Detect which cell encompasses the target text, then output its (X, Y) center coordinate. 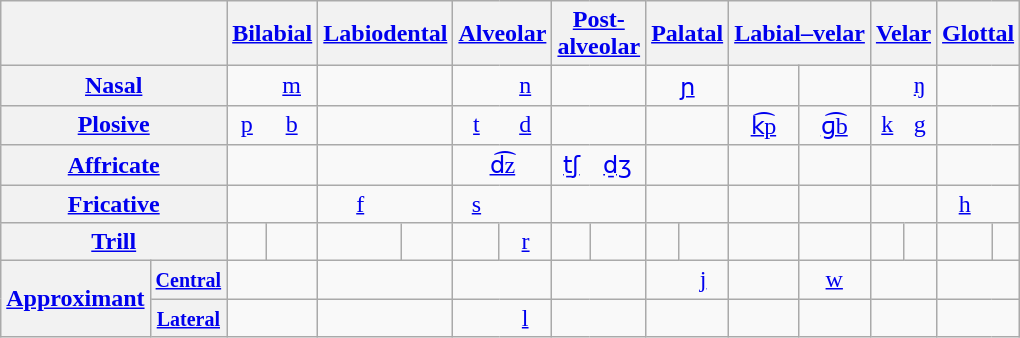
d͡z (502, 165)
Lateral (188, 318)
Velar (903, 34)
Nasal (114, 86)
Affricate (114, 165)
Bilabial (272, 34)
Labiodental (386, 34)
Alveolar (502, 34)
d̠ʒ (618, 165)
r (526, 242)
ɡ͡b (834, 125)
g (920, 125)
Post-alveolar (599, 34)
Plosive (114, 125)
f (360, 203)
m (292, 86)
s (476, 203)
p (247, 125)
ŋ (920, 86)
Trill (114, 242)
k (886, 125)
t (476, 125)
d (526, 125)
Central (188, 280)
j (703, 280)
t̠ʃ (571, 165)
ɲ (688, 86)
k͡p (764, 125)
h (965, 203)
Approximant (76, 299)
b (292, 125)
Labial–velar (800, 34)
n (526, 86)
Palatal (688, 34)
l (526, 318)
Fricative (114, 203)
w (834, 280)
Glottal (978, 34)
